Determine the (x, y) coordinate at the center of the cell enclosing the given text.  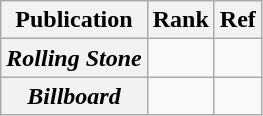
Ref (238, 20)
Billboard (74, 96)
Rolling Stone (74, 58)
Publication (74, 20)
Rank (180, 20)
